Search for the cell housing the specified text and yield its (X, Y) center coordinate. 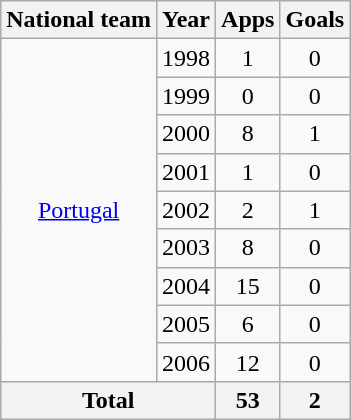
Apps (248, 20)
National team (79, 20)
Year (186, 20)
1998 (186, 58)
6 (248, 324)
Portugal (79, 210)
2005 (186, 324)
2002 (186, 210)
2003 (186, 248)
2004 (186, 286)
12 (248, 362)
53 (248, 400)
Goals (315, 20)
2006 (186, 362)
1999 (186, 96)
15 (248, 286)
Total (108, 400)
2000 (186, 134)
2001 (186, 172)
